Find where the given text appears and provide that cell's center as [X, Y] coordinate. 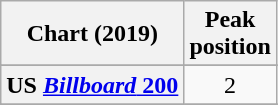
US Billboard 200 [92, 85]
2 [230, 85]
Chart (2019) [92, 34]
Peakposition [230, 34]
